Find where the given text appears and provide that cell's center as [X, Y] coordinate. 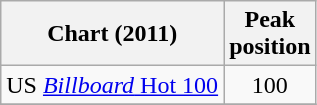
100 [270, 85]
Chart (2011) [112, 34]
US Billboard Hot 100 [112, 85]
Peakposition [270, 34]
